Identify which cell holds the provided text, then report its [x, y] central coordinate. 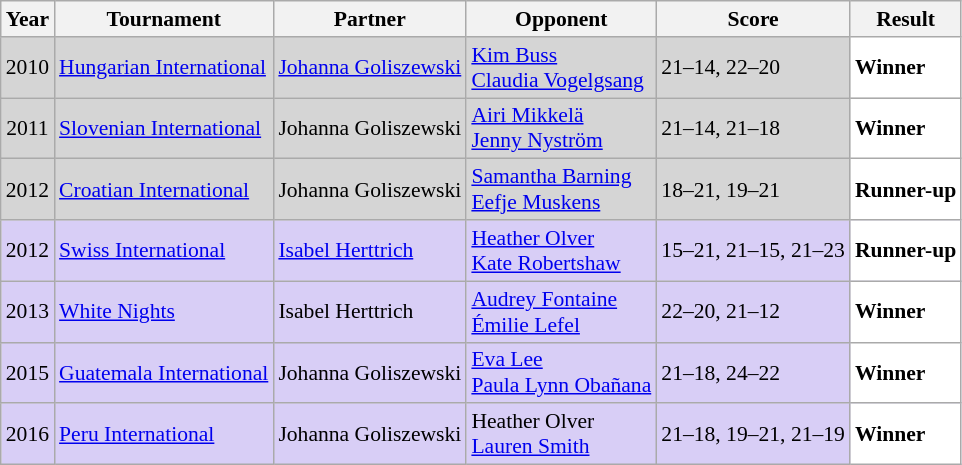
15–21, 21–15, 21–23 [753, 250]
White Nights [164, 312]
2015 [28, 372]
Slovenian International [164, 128]
Heather Olver Kate Robertshaw [561, 250]
Hungarian International [164, 68]
18–21, 19–21 [753, 190]
2016 [28, 434]
Score [753, 19]
Year [28, 19]
Opponent [561, 19]
Airi Mikkelä Jenny Nyström [561, 128]
Result [906, 19]
2010 [28, 68]
2013 [28, 312]
Guatemala International [164, 372]
Croatian International [164, 190]
Samantha Barning Eefje Muskens [561, 190]
21–18, 24–22 [753, 372]
2011 [28, 128]
21–18, 19–21, 21–19 [753, 434]
Eva Lee Paula Lynn Obañana [561, 372]
21–14, 21–18 [753, 128]
Tournament [164, 19]
Partner [370, 19]
Peru International [164, 434]
Swiss International [164, 250]
Kim Buss Claudia Vogelgsang [561, 68]
Heather Olver Lauren Smith [561, 434]
22–20, 21–12 [753, 312]
Audrey Fontaine Émilie Lefel [561, 312]
21–14, 22–20 [753, 68]
